Provide the [x, y] coordinate of the cell's center where the given text is located.  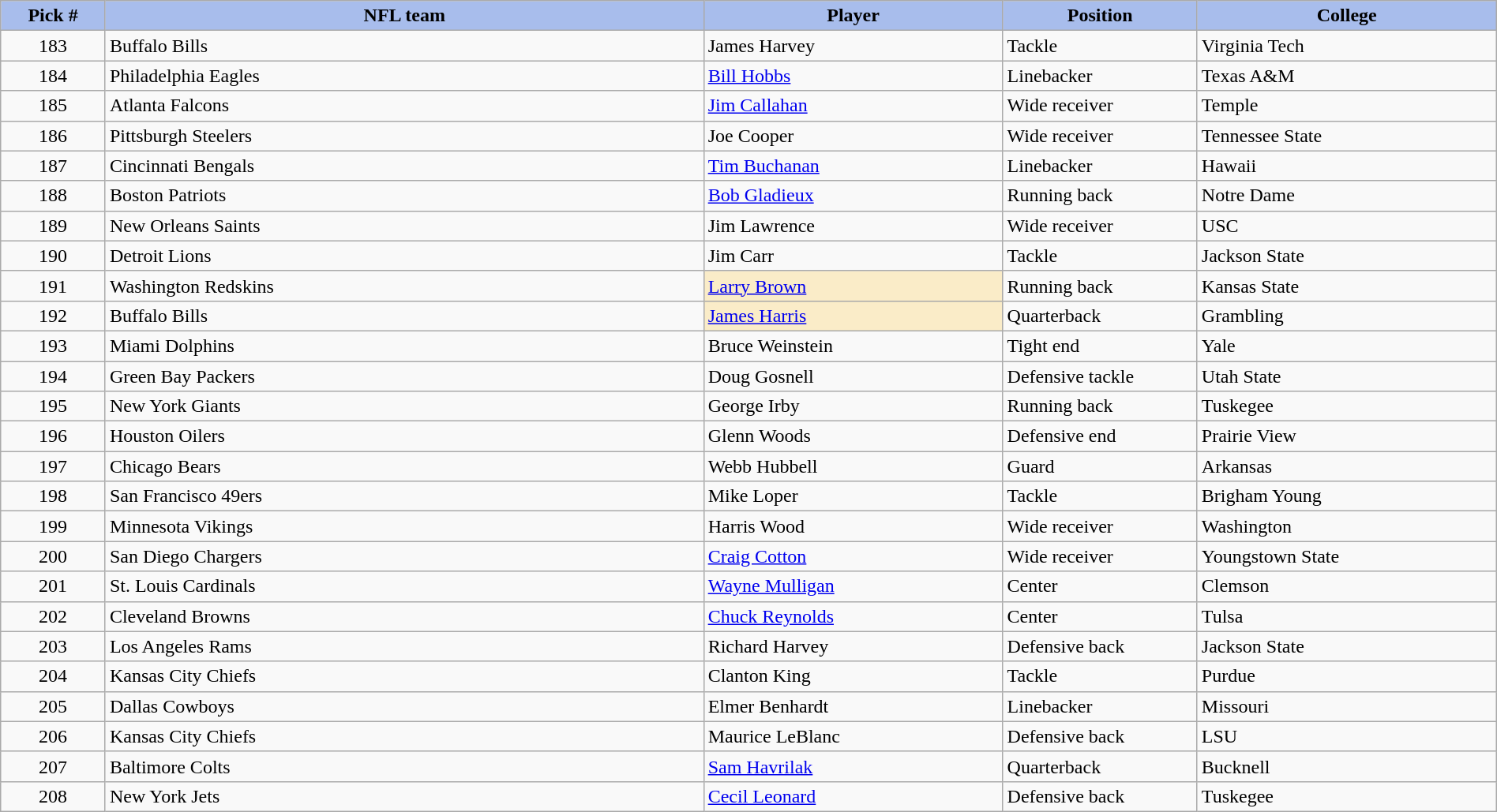
San Francisco 49ers [404, 496]
Prairie View [1347, 436]
198 [54, 496]
Bruce Weinstein [853, 346]
Missouri [1347, 706]
192 [54, 316]
Brigham Young [1347, 496]
Wayne Mulligan [853, 586]
205 [54, 706]
201 [54, 586]
Player [853, 16]
Chuck Reynolds [853, 616]
Philadelphia Eagles [404, 76]
199 [54, 526]
Washington Redskins [404, 286]
Larry Brown [853, 286]
203 [54, 646]
Utah State [1347, 376]
Pittsburgh Steelers [404, 136]
207 [54, 766]
196 [54, 436]
Tight end [1100, 346]
New Orleans Saints [404, 226]
Atlanta Falcons [404, 106]
Craig Cotton [853, 556]
St. Louis Cardinals [404, 586]
Guard [1100, 466]
193 [54, 346]
Bill Hobbs [853, 76]
Minnesota Vikings [404, 526]
191 [54, 286]
202 [54, 616]
Mike Loper [853, 496]
Texas A&M [1347, 76]
Cleveland Browns [404, 616]
Clemson [1347, 586]
Temple [1347, 106]
Boston Patriots [404, 196]
187 [54, 166]
Webb Hubbell [853, 466]
Houston Oilers [404, 436]
College [1347, 16]
New York Giants [404, 406]
Defensive end [1100, 436]
188 [54, 196]
Detroit Lions [404, 256]
Kansas State [1347, 286]
Tennessee State [1347, 136]
NFL team [404, 16]
New York Jets [404, 796]
Doug Gosnell [853, 376]
206 [54, 736]
Elmer Benhardt [853, 706]
Dallas Cowboys [404, 706]
208 [54, 796]
Pick # [54, 16]
Sam Havrilak [853, 766]
189 [54, 226]
Clanton King [853, 676]
197 [54, 466]
Maurice LeBlanc [853, 736]
Cecil Leonard [853, 796]
Grambling [1347, 316]
Los Angeles Rams [404, 646]
Richard Harvey [853, 646]
186 [54, 136]
Yale [1347, 346]
Chicago Bears [404, 466]
185 [54, 106]
184 [54, 76]
James Harris [853, 316]
Jim Carr [853, 256]
Hawaii [1347, 166]
Glenn Woods [853, 436]
Miami Dolphins [404, 346]
Bob Gladieux [853, 196]
Youngstown State [1347, 556]
Defensive tackle [1100, 376]
Jim Lawrence [853, 226]
Notre Dame [1347, 196]
Jim Callahan [853, 106]
194 [54, 376]
183 [54, 46]
Cincinnati Bengals [404, 166]
Tulsa [1347, 616]
Position [1100, 16]
James Harvey [853, 46]
200 [54, 556]
Harris Wood [853, 526]
Virginia Tech [1347, 46]
Joe Cooper [853, 136]
Baltimore Colts [404, 766]
Washington [1347, 526]
George Irby [853, 406]
LSU [1347, 736]
190 [54, 256]
Bucknell [1347, 766]
Purdue [1347, 676]
Tim Buchanan [853, 166]
Arkansas [1347, 466]
USC [1347, 226]
San Diego Chargers [404, 556]
204 [54, 676]
195 [54, 406]
Green Bay Packers [404, 376]
